Detect which cell encompasses the target text, then output its (x, y) center coordinate. 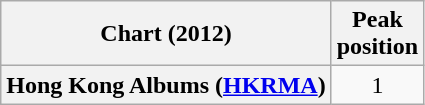
Peakposition (377, 34)
1 (377, 85)
Hong Kong Albums (HKRMA) (166, 85)
Chart (2012) (166, 34)
